Scan for the cell matching the given text and deliver its (x, y) coordinate at center. 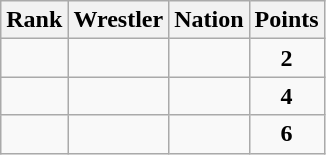
2 (286, 58)
6 (286, 134)
Points (286, 20)
Nation (209, 20)
Rank (34, 20)
Wrestler (118, 20)
4 (286, 96)
